From the cell containing the given text, extract its center point as (X, Y) coordinate. 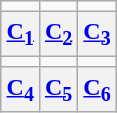
C4 (20, 89)
C6 (97, 89)
C2 (58, 34)
C1 (20, 34)
C5 (58, 89)
C3 (97, 34)
